Extract the (X, Y) coordinate from the center of the cell holding the provided text.  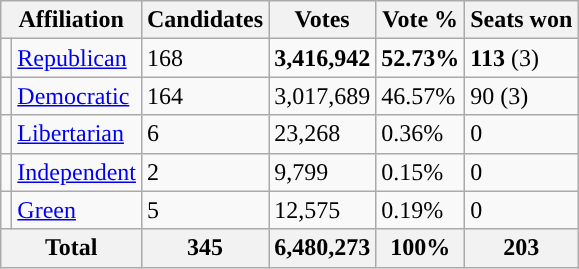
3,017,689 (322, 96)
2 (204, 172)
Republican (77, 58)
90 (3) (522, 96)
203 (522, 248)
164 (204, 96)
0.19% (420, 210)
Libertarian (77, 134)
46.57% (420, 96)
Vote % (420, 20)
Seats won (522, 20)
113 (3) (522, 58)
Green (77, 210)
52.73% (420, 58)
6,480,273 (322, 248)
0.36% (420, 134)
0.15% (420, 172)
Democratic (77, 96)
12,575 (322, 210)
168 (204, 58)
Votes (322, 20)
3,416,942 (322, 58)
6 (204, 134)
9,799 (322, 172)
345 (204, 248)
Candidates (204, 20)
23,268 (322, 134)
100% (420, 248)
Affiliation (72, 20)
Total (72, 248)
Independent (77, 172)
5 (204, 210)
